Return the (x, y) coordinate for the center point of the cell that contains the specified text.  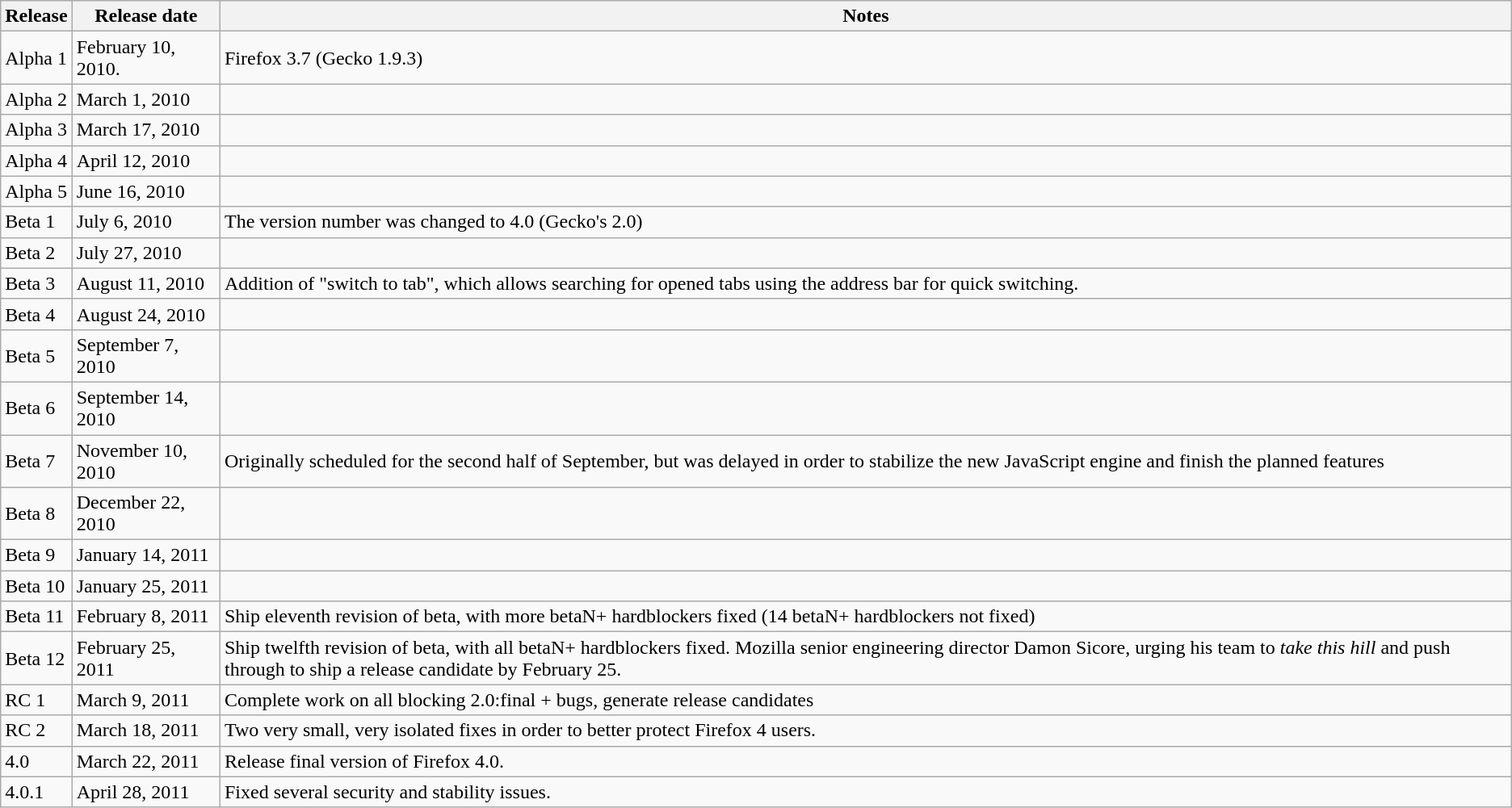
Release final version of Firefox 4.0. (866, 761)
4.0 (36, 761)
Beta 5 (36, 355)
July 27, 2010 (145, 253)
March 1, 2010 (145, 99)
Beta 7 (36, 460)
Ship eleventh revision of beta, with more betaN+ hardblockers fixed (14 betaN+ hardblockers not fixed) (866, 617)
January 25, 2011 (145, 586)
April 28, 2011 (145, 792)
July 6, 2010 (145, 222)
Two very small, very isolated fixes in order to better protect Firefox 4 users. (866, 731)
Beta 11 (36, 617)
April 12, 2010 (145, 161)
November 10, 2010 (145, 460)
March 9, 2011 (145, 700)
4.0.1 (36, 792)
Beta 6 (36, 408)
August 11, 2010 (145, 283)
Release (36, 16)
Alpha 2 (36, 99)
Beta 10 (36, 586)
Beta 8 (36, 513)
Beta 4 (36, 314)
January 14, 2011 (145, 555)
Beta 3 (36, 283)
Fixed several security and stability issues. (866, 792)
February 8, 2011 (145, 617)
Alpha 5 (36, 191)
Notes (866, 16)
March 22, 2011 (145, 761)
The version number was changed to 4.0 (Gecko's 2.0) (866, 222)
February 25, 2011 (145, 659)
Alpha 1 (36, 58)
September 14, 2010 (145, 408)
Beta 2 (36, 253)
Beta 12 (36, 659)
Beta 9 (36, 555)
February 10, 2010. (145, 58)
August 24, 2010 (145, 314)
Alpha 3 (36, 130)
Release date (145, 16)
March 18, 2011 (145, 731)
December 22, 2010 (145, 513)
Firefox 3.7 (Gecko 1.9.3) (866, 58)
RC 1 (36, 700)
Alpha 4 (36, 161)
September 7, 2010 (145, 355)
Complete work on all blocking 2.0:final + bugs, generate release candidates (866, 700)
Beta 1 (36, 222)
RC 2 (36, 731)
March 17, 2010 (145, 130)
June 16, 2010 (145, 191)
Addition of "switch to tab", which allows searching for opened tabs using the address bar for quick switching. (866, 283)
